Output the (X, Y) coordinate of the center of the cell containing the given text.  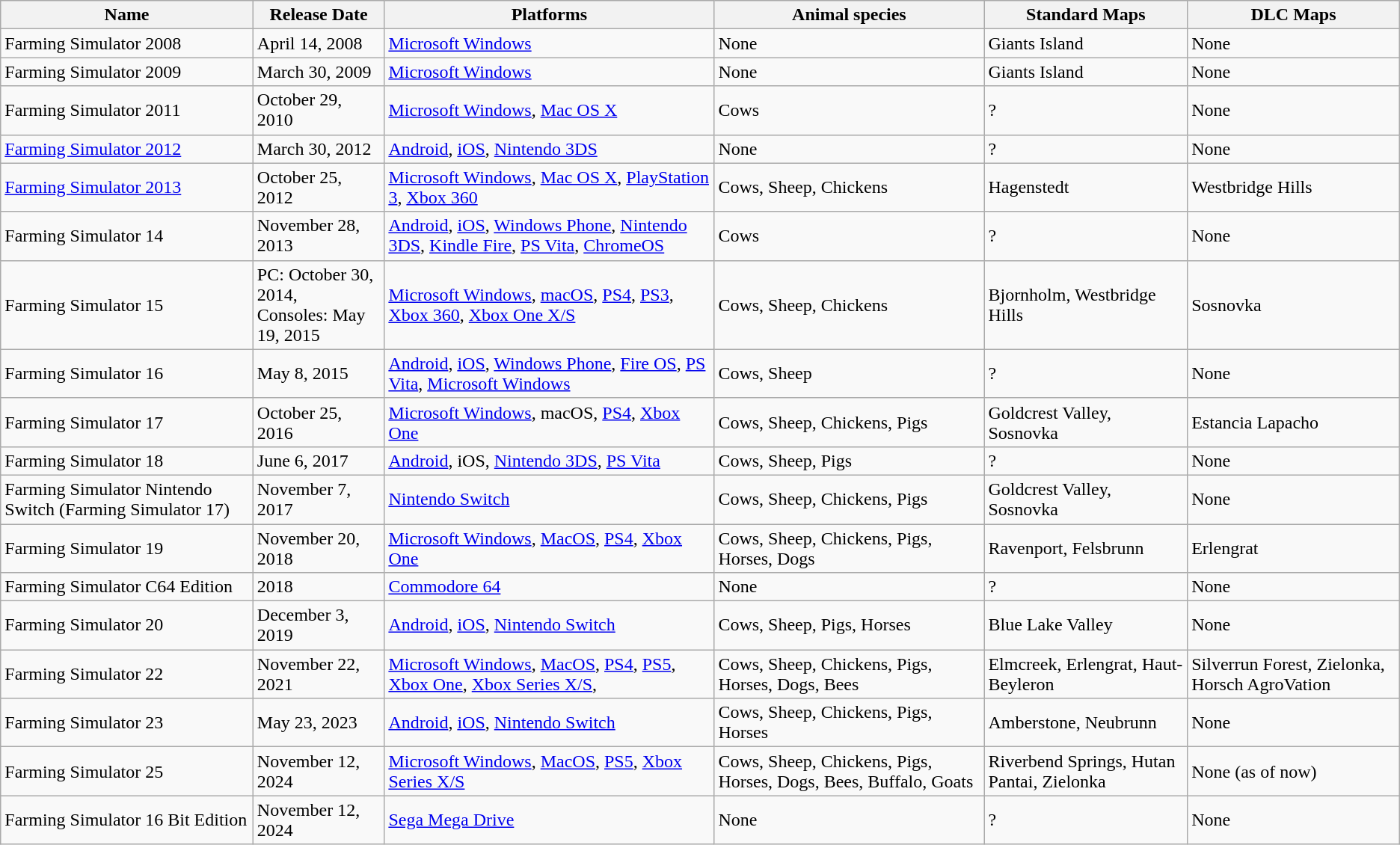
Commodore 64 (549, 587)
March 30, 2009 (319, 72)
Microsoft Windows, Mac OS X, PlayStation 3, Xbox 360 (549, 187)
November 7, 2017 (319, 500)
Farming Simulator 2011 (127, 111)
Microsoft Windows, macOS, PS4, PS3, Xbox 360, Xbox One X/S (549, 305)
Farming Simulator Nintendo Switch (Farming Simulator 17) (127, 500)
Farming Simulator 20 (127, 625)
Bjornholm, Westbridge Hills (1086, 305)
Amberstone, Neubrunn (1086, 722)
Cows, Sheep, Pigs, Horses (850, 625)
Release Date (319, 15)
November 22, 2021 (319, 675)
Cows, Sheep, Chickens, Pigs, Horses, Dogs (850, 547)
November 28, 2013 (319, 236)
Farming Simulator 2008 (127, 43)
Farming Simulator 16 (127, 374)
Farming Simulator 18 (127, 461)
Microsoft Windows, MacOS, PS4, Xbox One (549, 547)
October 29, 2010 (319, 111)
Hagenstedt (1086, 187)
Nintendo Switch (549, 500)
Blue Lake Valley (1086, 625)
Ravenport, Felsbrunn (1086, 547)
Farming Simulator 2013 (127, 187)
Animal species (850, 15)
Sega Mega Drive (549, 820)
Android, iOS, Nintendo 3DS, PS Vita (549, 461)
Erlengrat (1294, 547)
November 20, 2018 (319, 547)
Farming Simulator 22 (127, 675)
Android, iOS, Windows Phone, Nintendo 3DS, Kindle Fire, PS Vita, ChromeOS (549, 236)
October 25, 2012 (319, 187)
May 23, 2023 (319, 722)
Android, iOS, Windows Phone, Fire OS, PS Vita, Microsoft Windows (549, 374)
Microsoft Windows, MacOS, PS5, Xbox Series X/S (549, 772)
April 14, 2008 (319, 43)
Farming Simulator 16 Bit Edition (127, 820)
Farming Simulator 17 (127, 422)
Android, iOS, Nintendo 3DS (549, 149)
Cows, Sheep, Chickens, Pigs, Horses, Dogs, Bees (850, 675)
October 25, 2016 (319, 422)
March 30, 2012 (319, 149)
Riverbend Springs, Hutan Pantai, Zielonka (1086, 772)
Silverrun Forest, Zielonka, Horsch AgroVation (1294, 675)
PC: October 30, 2014,Consoles: May 19, 2015 (319, 305)
Cows, Sheep, Chickens, Pigs, Horses, Dogs, Bees, Buffalo, Goats (850, 772)
Westbridge Hills (1294, 187)
Cows, Sheep (850, 374)
Microsoft Windows, macOS, PS4, Xbox One (549, 422)
Estancia Lapacho (1294, 422)
Farming Simulator 15 (127, 305)
Farming Simulator 14 (127, 236)
June 6, 2017 (319, 461)
Standard Maps (1086, 15)
Farming Simulator 19 (127, 547)
2018 (319, 587)
May 8, 2015 (319, 374)
December 3, 2019 (319, 625)
Cows, Sheep, Pigs (850, 461)
Elmcreek, Erlengrat, Haut-Beyleron (1086, 675)
Farming Simulator 25 (127, 772)
Name (127, 15)
Cows, Sheep, Chickens, Pigs, Horses (850, 722)
Farming Simulator 2009 (127, 72)
DLC Maps (1294, 15)
None (as of now) (1294, 772)
Farming Simulator 23 (127, 722)
Platforms (549, 15)
Farming Simulator C64 Edition (127, 587)
Sosnovka (1294, 305)
Microsoft Windows, MacOS, PS4, PS5, Xbox One, Xbox Series X/S, (549, 675)
Microsoft Windows, Mac OS X (549, 111)
Farming Simulator 2012 (127, 149)
